Identify which cell holds the provided text, then report its (x, y) central coordinate. 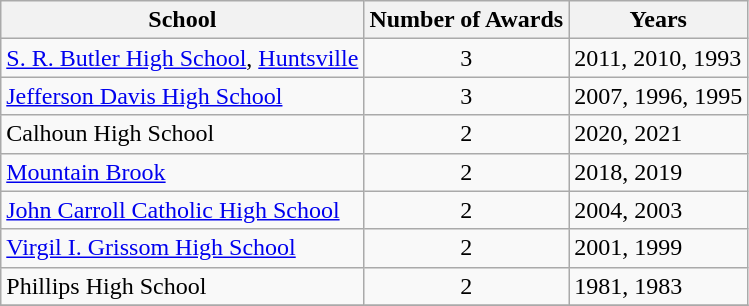
Years (658, 20)
Phillips High School (182, 286)
2011, 2010, 1993 (658, 58)
2018, 2019 (658, 172)
2001, 1999 (658, 248)
Calhoun High School (182, 134)
2004, 2003 (658, 210)
1981, 1983 (658, 286)
Virgil I. Grissom High School (182, 248)
2007, 1996, 1995 (658, 96)
Number of Awards (466, 20)
John Carroll Catholic High School (182, 210)
Mountain Brook (182, 172)
S. R. Butler High School, Huntsville (182, 58)
2020, 2021 (658, 134)
Jefferson Davis High School (182, 96)
School (182, 20)
